Provide the [X, Y] coordinate of the cell's center where the given text is located.  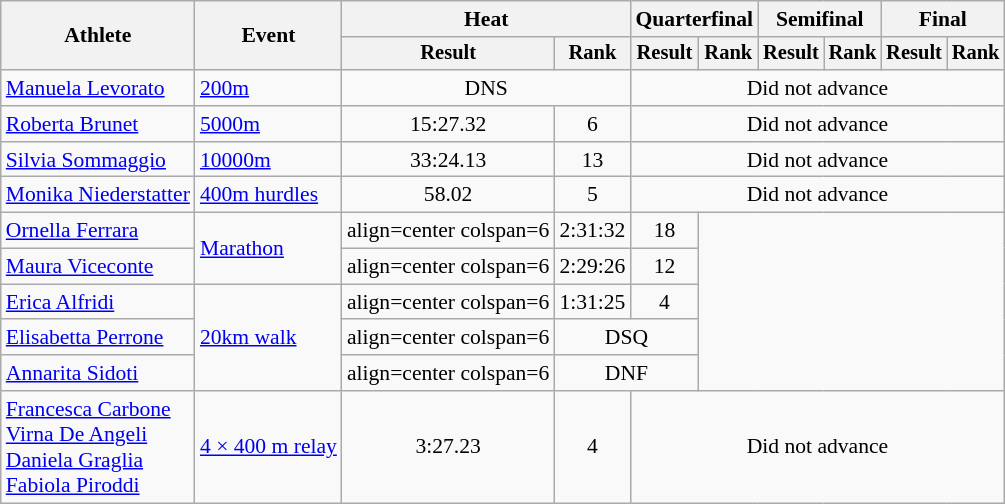
Francesca Carbone Virna De Angeli Daniela Graglia Fabiola Piroddi [98, 447]
1:31:25 [592, 302]
4 × 400 m relay [268, 447]
Manuela Levorato [98, 88]
15:27.32 [448, 124]
18 [664, 231]
Semifinal [820, 19]
10000m [268, 160]
6 [592, 124]
Elisabetta Perrone [98, 338]
Event [268, 36]
Monika Niederstatter [98, 195]
33:24.13 [448, 160]
2:31:32 [592, 231]
DNS [486, 88]
5000m [268, 124]
2:29:26 [592, 267]
400m hurdles [268, 195]
Erica Alfridi [98, 302]
Ornella Ferrara [98, 231]
Quarterfinal [694, 19]
Maura Viceconte [98, 267]
200m [268, 88]
Roberta Brunet [98, 124]
3:27.23 [448, 447]
12 [664, 267]
Marathon [268, 248]
Heat [486, 19]
Silvia Sommaggio [98, 160]
DSQ [626, 338]
DNF [626, 373]
5 [592, 195]
Final [942, 19]
Athlete [98, 36]
20km walk [268, 338]
13 [592, 160]
58.02 [448, 195]
Annarita Sidoti [98, 373]
